Detect which cell encompasses the target text, then output its (X, Y) center coordinate. 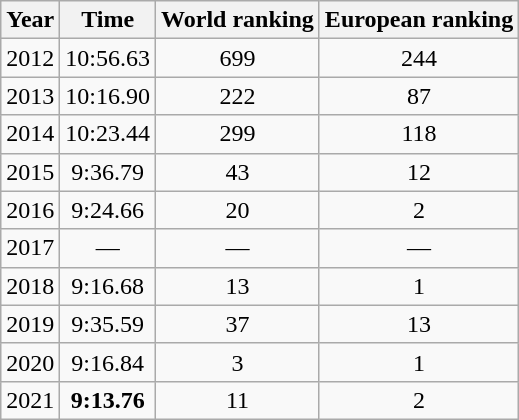
2014 (30, 134)
9:35.59 (108, 324)
9:13.76 (108, 400)
10:16.90 (108, 96)
2012 (30, 58)
9:24.66 (108, 210)
10:56.63 (108, 58)
2013 (30, 96)
37 (238, 324)
2015 (30, 172)
2018 (30, 286)
10:23.44 (108, 134)
2017 (30, 248)
20 (238, 210)
87 (418, 96)
9:36.79 (108, 172)
244 (418, 58)
299 (238, 134)
2019 (30, 324)
699 (238, 58)
3 (238, 362)
9:16.68 (108, 286)
12 (418, 172)
43 (238, 172)
11 (238, 400)
118 (418, 134)
9:16.84 (108, 362)
222 (238, 96)
Time (108, 20)
2021 (30, 400)
Year (30, 20)
World ranking (238, 20)
2020 (30, 362)
European ranking (418, 20)
2016 (30, 210)
